Detect which cell encompasses the target text, then output its [X, Y] center coordinate. 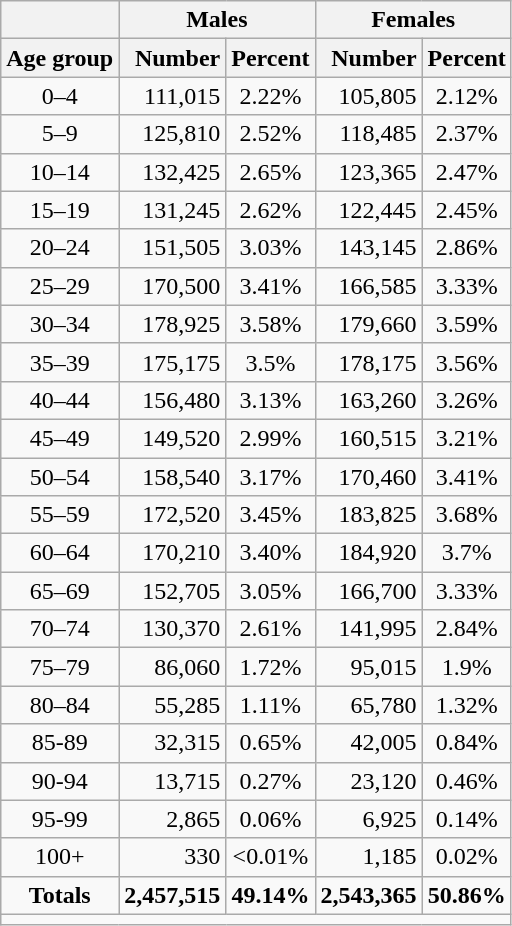
Age group [60, 58]
2.86% [466, 248]
3.05% [270, 591]
Males [217, 20]
6,925 [368, 819]
32,315 [172, 743]
3.58% [270, 324]
50.86% [466, 895]
330 [172, 857]
95,015 [368, 667]
178,175 [368, 362]
1.11% [270, 705]
95-99 [60, 819]
166,585 [368, 286]
2.22% [270, 96]
1,185 [368, 857]
123,365 [368, 172]
0.65% [270, 743]
50–54 [60, 477]
149,520 [172, 438]
2.65% [270, 172]
0.02% [466, 857]
2,457,515 [172, 895]
30–34 [60, 324]
2.45% [466, 210]
170,500 [172, 286]
3.68% [466, 515]
25–29 [60, 286]
70–74 [60, 629]
35–39 [60, 362]
13,715 [172, 781]
15–19 [60, 210]
3.59% [466, 324]
172,520 [172, 515]
40–44 [60, 400]
100+ [60, 857]
20–24 [60, 248]
2,543,365 [368, 895]
86,060 [172, 667]
156,480 [172, 400]
75–79 [60, 667]
3.56% [466, 362]
65–69 [60, 591]
3.17% [270, 477]
2.52% [270, 134]
0.84% [466, 743]
3.5% [270, 362]
179,660 [368, 324]
2.47% [466, 172]
5–9 [60, 134]
125,810 [172, 134]
2.37% [466, 134]
105,805 [368, 96]
3.26% [466, 400]
184,920 [368, 553]
152,705 [172, 591]
60–64 [60, 553]
151,505 [172, 248]
42,005 [368, 743]
55–59 [60, 515]
2.84% [466, 629]
183,825 [368, 515]
2.61% [270, 629]
170,460 [368, 477]
Females [413, 20]
90-94 [60, 781]
49.14% [270, 895]
141,995 [368, 629]
118,485 [368, 134]
1.32% [466, 705]
0.46% [466, 781]
2.62% [270, 210]
166,700 [368, 591]
3.45% [270, 515]
10–14 [60, 172]
3.21% [466, 438]
0.14% [466, 819]
158,540 [172, 477]
65,780 [368, 705]
111,015 [172, 96]
122,445 [368, 210]
0–4 [60, 96]
0.27% [270, 781]
85-89 [60, 743]
2,865 [172, 819]
178,925 [172, 324]
23,120 [368, 781]
132,425 [172, 172]
80–84 [60, 705]
130,370 [172, 629]
160,515 [368, 438]
143,145 [368, 248]
175,175 [172, 362]
Totals [60, 895]
3.03% [270, 248]
3.13% [270, 400]
2.99% [270, 438]
45–49 [60, 438]
3.7% [466, 553]
2.12% [466, 96]
170,210 [172, 553]
55,285 [172, 705]
163,260 [368, 400]
131,245 [172, 210]
<0.01% [270, 857]
0.06% [270, 819]
3.40% [270, 553]
1.72% [270, 667]
1.9% [466, 667]
